Search for the cell housing the specified text and yield its (x, y) center coordinate. 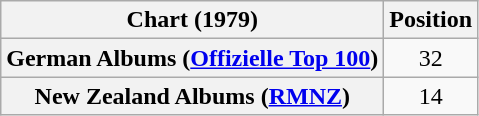
New Zealand Albums (RMNZ) (192, 96)
32 (431, 58)
14 (431, 96)
Chart (1979) (192, 20)
German Albums (Offizielle Top 100) (192, 58)
Position (431, 20)
